Return (x, y) of the center of cell containing provided text 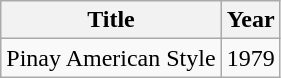
Pinay American Style (111, 58)
Title (111, 20)
Year (250, 20)
1979 (250, 58)
